Provide the [x, y] coordinate of the cell's center where the given text is located.  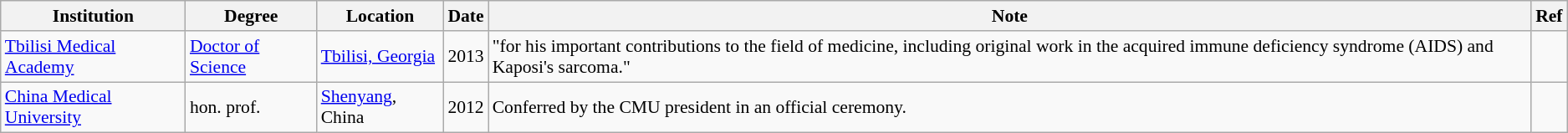
Doctor of Science [251, 57]
Institution [94, 16]
2013 [465, 57]
Note [1010, 16]
hon. prof. [251, 107]
Location [381, 16]
Tbilisi Medical Academy [94, 57]
Date [465, 16]
Degree [251, 16]
Shenyang, China [381, 107]
Conferred by the CMU president in an official ceremony. [1010, 107]
Ref [1549, 16]
Tbilisi, Georgia [381, 57]
2012 [465, 107]
China Medical University [94, 107]
